Search for the cell housing the specified text and yield its [X, Y] center coordinate. 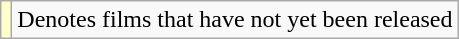
Denotes films that have not yet been released [235, 20]
